Determine the (x, y) coordinate at the center of the cell enclosing the given text.  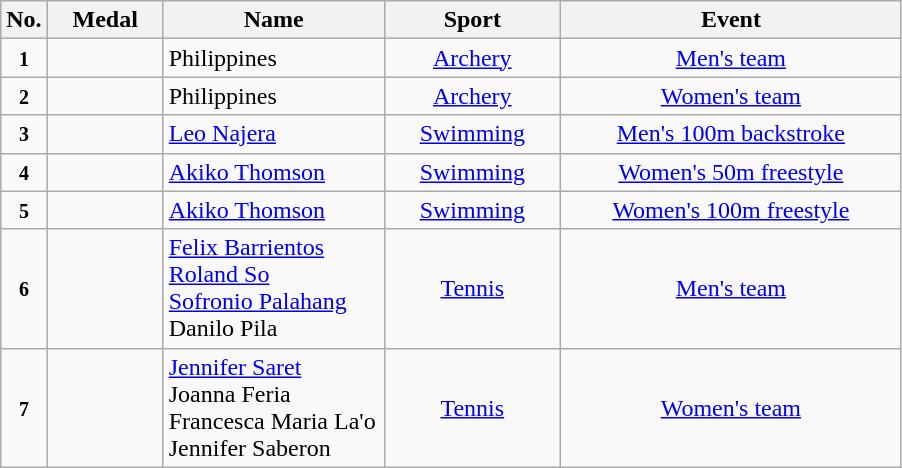
2 (24, 96)
No. (24, 20)
Name (274, 20)
7 (24, 408)
4 (24, 172)
Women's 50m freestyle (730, 172)
Medal (105, 20)
Felix BarrientosRoland SoSofronio PalahangDanilo Pila (274, 288)
6 (24, 288)
5 (24, 210)
3 (24, 134)
Women's 100m freestyle (730, 210)
Sport (472, 20)
1 (24, 58)
Jennifer SaretJoanna FeriaFrancesca Maria La'oJennifer Saberon (274, 408)
Men's 100m backstroke (730, 134)
Event (730, 20)
Leo Najera (274, 134)
